Scan for the cell matching the given text and deliver its (x, y) coordinate at center. 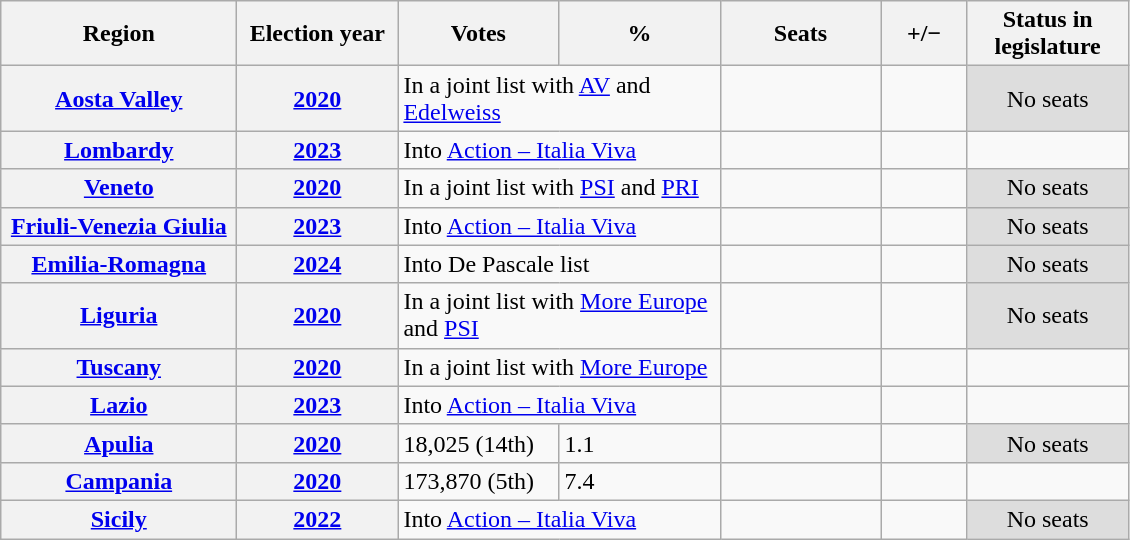
% (640, 34)
In a joint list with More Europe (559, 367)
Campania (119, 481)
Veneto (119, 188)
In a joint list with PSI and PRI (559, 188)
Election year (318, 34)
18,025 (14th) (478, 443)
2022 (318, 519)
Friuli-Venezia Giulia (119, 226)
Votes (478, 34)
Emilia-Romagna (119, 264)
1.1 (640, 443)
Lombardy (119, 150)
173,870 (5th) (478, 481)
In a joint list with More Europe and PSI (559, 316)
7.4 (640, 481)
Liguria (119, 316)
+/− (924, 34)
Region (119, 34)
Seats (800, 34)
2024 (318, 264)
Aosta Valley (119, 98)
In a joint list with AV and Edelweiss (559, 98)
Into De Pascale list (559, 264)
Lazio (119, 405)
Apulia (119, 443)
Status in legislature (1048, 34)
Tuscany (119, 367)
Sicily (119, 519)
